Pinpoint the cell where the given text exists, returning its (X, Y) midpoint coordinate. 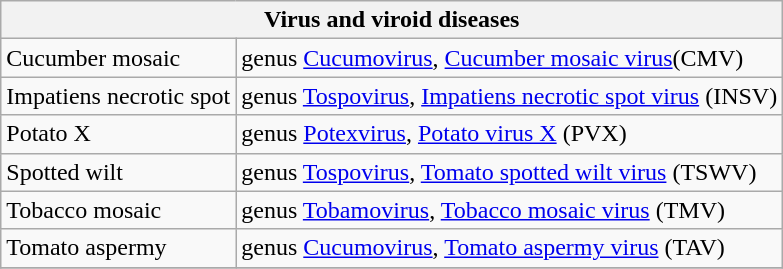
genus Cucumovirus, Cucumber mosaic virus(CMV) (510, 58)
Virus and viroid diseases (392, 20)
Tomato aspermy (118, 248)
Spotted wilt (118, 172)
genus Cucumovirus, Tomato aspermy virus (TAV) (510, 248)
Potato X (118, 134)
genus Potexvirus, Potato virus X (PVX) (510, 134)
genus Tospovirus, Tomato spotted wilt virus (TSWV) (510, 172)
genus Tospovirus, Impatiens necrotic spot virus (INSV) (510, 96)
Impatiens necrotic spot (118, 96)
Tobacco mosaic (118, 210)
Cucumber mosaic (118, 58)
genus Tobamovirus, Tobacco mosaic virus (TMV) (510, 210)
